Return the (x, y) coordinate for the center point of the cell that contains the specified text.  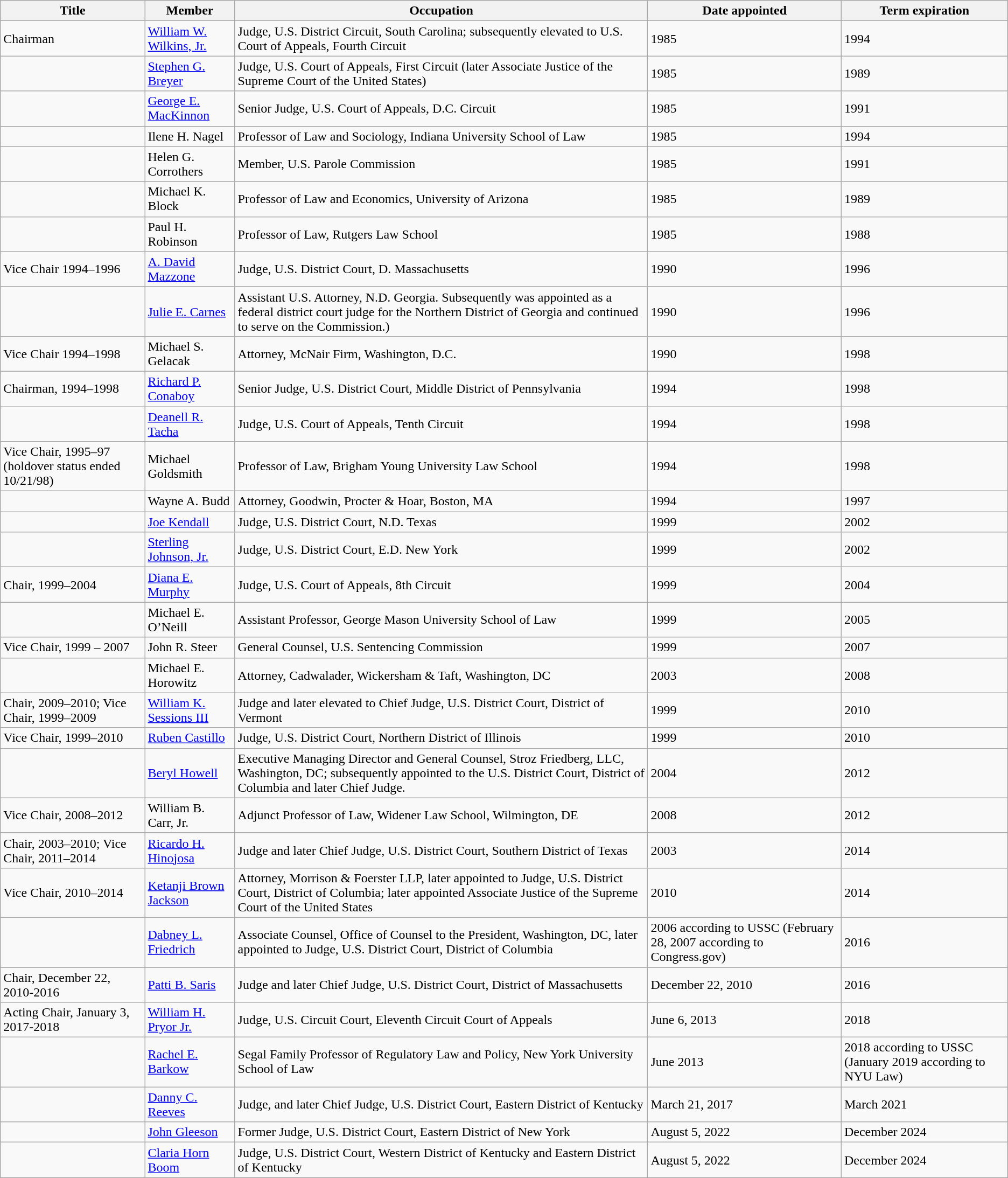
Chair, December 22, 2010-2016 (73, 985)
Former Judge, U.S. District Court, Eastern District of New York (442, 1132)
Vice Chair, 2010–2014 (73, 893)
Vice Chair, 1999–2010 (73, 738)
John R. Steer (190, 647)
Michael Goldsmith (190, 466)
Deanell R. Tacha (190, 423)
Wayne A. Budd (190, 501)
Judge, U.S. District Court, Northern District of Illinois (442, 738)
June 2013 (744, 1062)
Chair, 2009–2010; Vice Chair, 1999–2009 (73, 710)
Judge, U.S. Court of Appeals, 8th Circuit (442, 585)
Judge and later Chief Judge, U.S. District Court, District of Massachusetts (442, 985)
Patti B. Saris (190, 985)
Judge, U.S. Circuit Court, Eleventh Circuit Court of Appeals (442, 1020)
Judge, U.S. Court of Appeals, Tenth Circuit (442, 423)
March 21, 2017 (744, 1104)
Vice Chair 1994–1996 (73, 269)
Michael K. Block (190, 199)
Chair, 2003–2010; Vice Chair, 2011–2014 (73, 850)
General Counsel, U.S. Sentencing Commission (442, 647)
Vice Chair 1994–1998 (73, 353)
Ilene H. Nagel (190, 136)
Judge, U.S. District Court, Western District of Kentucky and Eastern District of Kentucky (442, 1160)
2005 (924, 619)
Date appointed (744, 11)
Member (190, 11)
Chairman (73, 39)
Dabney L. Friedrich (190, 942)
Professor of Law and Economics, University of Arizona (442, 199)
William H. Pryor Jr. (190, 1020)
2007 (924, 647)
March 2021 (924, 1104)
Claria Horn Boom (190, 1160)
1997 (924, 501)
December 22, 2010 (744, 985)
Michael E. O’Neill (190, 619)
2006 according to USSC (February 28, 2007 according to Congress.gov) (744, 942)
Segal Family Professor of Regulatory Law and Policy, New York University School of Law (442, 1062)
Senior Judge, U.S. Court of Appeals, D.C. Circuit (442, 109)
John Gleeson (190, 1132)
Title (73, 11)
Diana E. Murphy (190, 585)
Senior Judge, U.S. District Court, Middle District of Pennsylvania (442, 389)
Assistant Professor, George Mason University School of Law (442, 619)
Vice Chair, 1995–97 (holdover status ended 10/21/98) (73, 466)
Associate Counsel, Office of Counsel to the President, Washington, DC, later appointed to Judge, U.S. District Court, District of Columbia (442, 942)
Judge, U.S. District Court, E.D. New York (442, 549)
Judge and later elevated to Chief Judge, U.S. District Court, District of Vermont (442, 710)
Professor of Law and Sociology, Indiana University School of Law (442, 136)
William B. Carr, Jr. (190, 815)
Rachel E. Barkow (190, 1062)
Professor of Law, Brigham Young University Law School (442, 466)
Joe Kendall (190, 522)
Judge, U.S. Court of Appeals, First Circuit (later Associate Justice of the Supreme Court of the United States) (442, 73)
George E. MacKinnon (190, 109)
Sterling Johnson, Jr. (190, 549)
Danny C. Reeves (190, 1104)
Judge, and later Chief Judge, U.S. District Court, Eastern District of Kentucky (442, 1104)
Ketanji Brown Jackson (190, 893)
Chair, 1999–2004 (73, 585)
Helen G. Corrothers (190, 164)
Attorney, Goodwin, Procter & Hoar, Boston, MA (442, 501)
Judge, U.S. District Court, N.D. Texas (442, 522)
Julie E. Carnes (190, 311)
Attorney, McNair Firm, Washington, D.C. (442, 353)
Vice Chair, 1999 – 2007 (73, 647)
1988 (924, 234)
Member, U.S. Parole Commission (442, 164)
Judge, U.S. District Circuit, South Carolina; subsequently elevated to U.S. Court of Appeals, Fourth Circuit (442, 39)
Paul H. Robinson (190, 234)
Vice Chair, 2008–2012 (73, 815)
Ricardo H. Hinojosa (190, 850)
Ruben Castillo (190, 738)
Michael S. Gelacak (190, 353)
Acting Chair, January 3, 2017-2018 (73, 1020)
Beryl Howell (190, 773)
Judge and later Chief Judge, U.S. District Court, Southern District of Texas (442, 850)
A. David Mazzone (190, 269)
Adjunct Professor of Law, Widener Law School, Wilmington, DE (442, 815)
Stephen G. Breyer (190, 73)
Attorney, Cadwalader, Wickersham & Taft, Washington, DC (442, 675)
Michael E. Horowitz (190, 675)
William K. Sessions III (190, 710)
2018 according to USSC (January 2019 according to NYU Law) (924, 1062)
2018 (924, 1020)
Judge, U.S. District Court, D. Massachusetts (442, 269)
Occupation (442, 11)
Term expiration (924, 11)
Richard P. Conaboy (190, 389)
Chairman, 1994–1998 (73, 389)
Professor of Law, Rutgers Law School (442, 234)
June 6, 2013 (744, 1020)
William W. Wilkins, Jr. (190, 39)
